Provide the (x, y) coordinate of the cell's center where the given text is located.  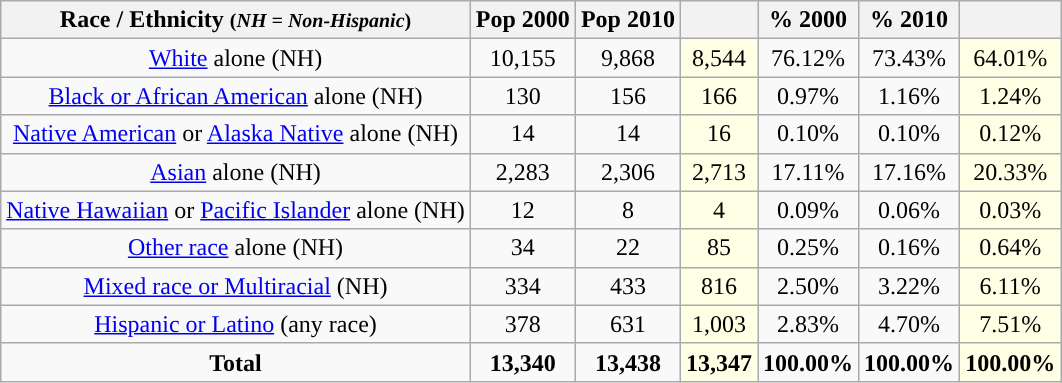
White alone (NH) (236, 58)
17.11% (808, 172)
16 (718, 134)
3.22% (910, 286)
0.12% (1010, 134)
Native American or Alaska Native alone (NH) (236, 134)
13,438 (628, 362)
Asian alone (NH) (236, 172)
2,713 (718, 172)
Native Hawaiian or Pacific Islander alone (NH) (236, 210)
0.06% (910, 210)
13,347 (718, 362)
Total (236, 362)
1,003 (718, 324)
0.16% (910, 248)
1.24% (1010, 96)
Pop 2000 (522, 20)
22 (628, 248)
4.70% (910, 324)
Black or African American alone (NH) (236, 96)
13,340 (522, 362)
76.12% (808, 58)
9,868 (628, 58)
Race / Ethnicity (NH = Non-Hispanic) (236, 20)
130 (522, 96)
Other race alone (NH) (236, 248)
631 (628, 324)
0.64% (1010, 248)
10,155 (522, 58)
Hispanic or Latino (any race) (236, 324)
% 2000 (808, 20)
Pop 2010 (628, 20)
12 (522, 210)
0.09% (808, 210)
7.51% (1010, 324)
73.43% (910, 58)
85 (718, 248)
433 (628, 286)
% 2010 (910, 20)
1.16% (910, 96)
378 (522, 324)
2.50% (808, 286)
8,544 (718, 58)
166 (718, 96)
0.03% (1010, 210)
34 (522, 248)
2.83% (808, 324)
20.33% (1010, 172)
6.11% (1010, 286)
2,283 (522, 172)
334 (522, 286)
0.25% (808, 248)
4 (718, 210)
0.97% (808, 96)
64.01% (1010, 58)
2,306 (628, 172)
816 (718, 286)
156 (628, 96)
8 (628, 210)
Mixed race or Multiracial (NH) (236, 286)
17.16% (910, 172)
